Provide the [X, Y] coordinate of the cell's center where the given text is located.  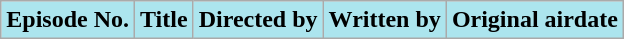
Title [164, 20]
Original airdate [534, 20]
Directed by [258, 20]
Written by [384, 20]
Episode No. [68, 20]
